Find where the given text appears and provide that cell's center as [X, Y] coordinate. 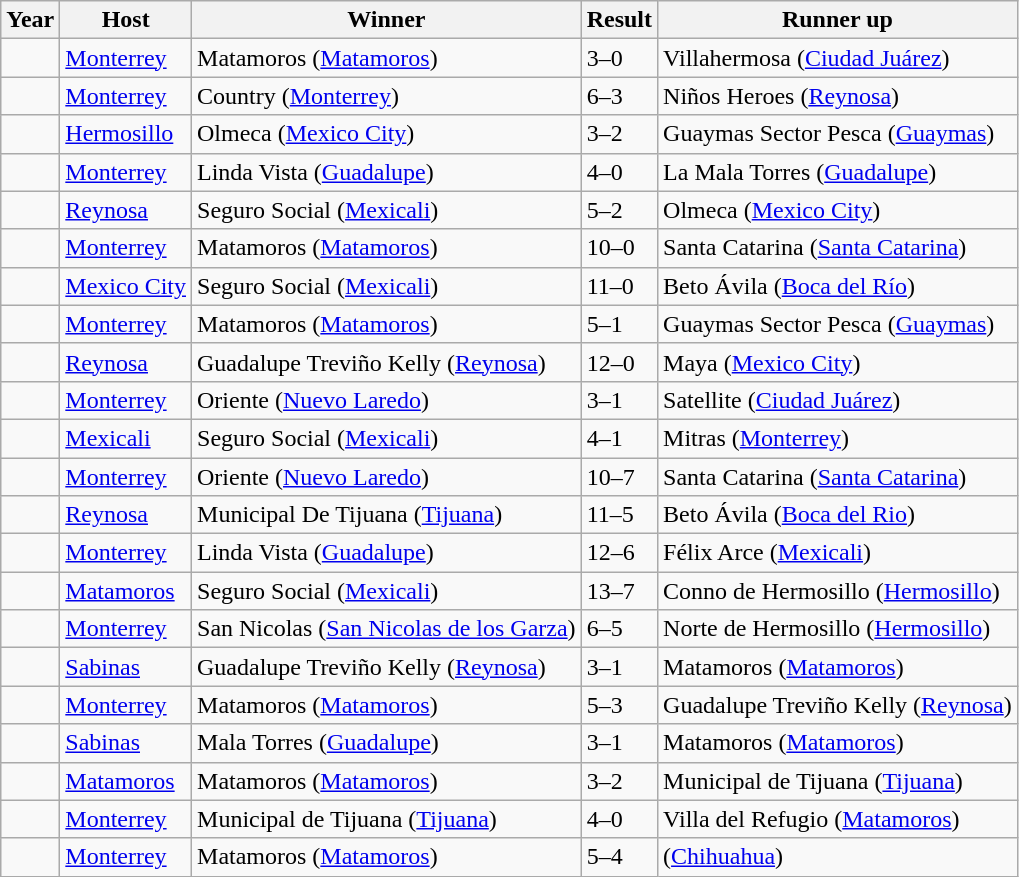
Norte de Hermosillo (Hermosillo) [838, 629]
5–4 [619, 857]
Conno de Hermosillo (Hermosillo) [838, 591]
13–7 [619, 591]
6–5 [619, 629]
Hermosillo [126, 134]
Beto Ávila (Boca del Rio) [838, 515]
San Nicolas (San Nicolas de los Garza) [387, 629]
Year [30, 20]
10–0 [619, 248]
11–0 [619, 286]
12–0 [619, 362]
3–0 [619, 58]
(Chihuahua) [838, 857]
Mala Torres (Guadalupe) [387, 743]
4–1 [619, 438]
Municipal De Tijuana (Tijuana) [387, 515]
Beto Ávila (Boca del Río) [838, 286]
Satellite (Ciudad Juárez) [838, 400]
12–6 [619, 553]
Villa del Refugio (Matamoros) [838, 819]
Winner [387, 20]
11–5 [619, 515]
Result [619, 20]
10–7 [619, 477]
6–3 [619, 96]
Country (Monterrey) [387, 96]
5–1 [619, 324]
5–2 [619, 210]
5–3 [619, 705]
La Mala Torres (Guadalupe) [838, 172]
Villahermosa (Ciudad Juárez) [838, 58]
Maya (Mexico City) [838, 362]
Mitras (Monterrey) [838, 438]
Host [126, 20]
Félix Arce (Mexicali) [838, 553]
Niños Heroes (Reynosa) [838, 96]
Mexico City [126, 286]
Runner up [838, 20]
Mexicali [126, 438]
